Output the [x, y] coordinate of the center of the cell containing the given text.  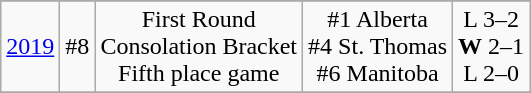
#8 [78, 47]
L 3–2W 2–1L 2–0 [492, 47]
#1 Alberta#4 St. Thomas#6 Manitoba [378, 47]
2019 [30, 47]
First RoundConsolation BracketFifth place game [199, 47]
